Locate the cell with the specified text and output its (X, Y) center coordinate. 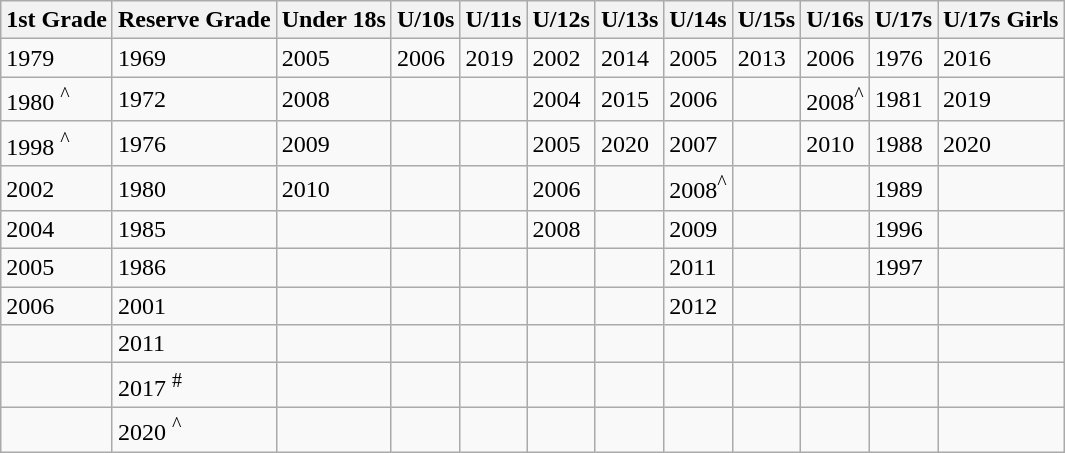
U/14s (698, 20)
1989 (903, 188)
2007 (698, 144)
2016 (1001, 58)
1985 (194, 230)
1980 ^ (57, 100)
1986 (194, 268)
1972 (194, 100)
U/10s (425, 20)
1988 (903, 144)
Under 18s (334, 20)
U/17s Girls (1001, 20)
U/17s (903, 20)
1998 ^ (57, 144)
2015 (629, 100)
U/15s (766, 20)
2014 (629, 58)
1996 (903, 230)
U/16s (835, 20)
1st Grade (57, 20)
1997 (903, 268)
1981 (903, 100)
2001 (194, 306)
U/11s (494, 20)
Reserve Grade (194, 20)
1979 (57, 58)
2017 # (194, 386)
1980 (194, 188)
2013 (766, 58)
2012 (698, 306)
1969 (194, 58)
U/13s (629, 20)
U/12s (561, 20)
2020 ^ (194, 430)
